Locate the cell with the specified text and output its (X, Y) center coordinate. 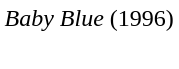
Baby Blue (1996) (89, 18)
